Extract the (X, Y) coordinate from the center of the cell holding the provided text.  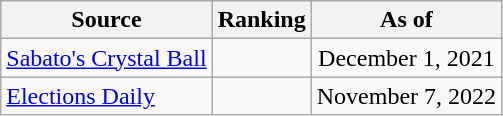
December 1, 2021 (406, 58)
Ranking (262, 20)
Elections Daily (106, 96)
Sabato's Crystal Ball (106, 58)
As of (406, 20)
November 7, 2022 (406, 96)
Source (106, 20)
